Capture the cell that displays the provided text and extract its [X, Y] central coordinate. 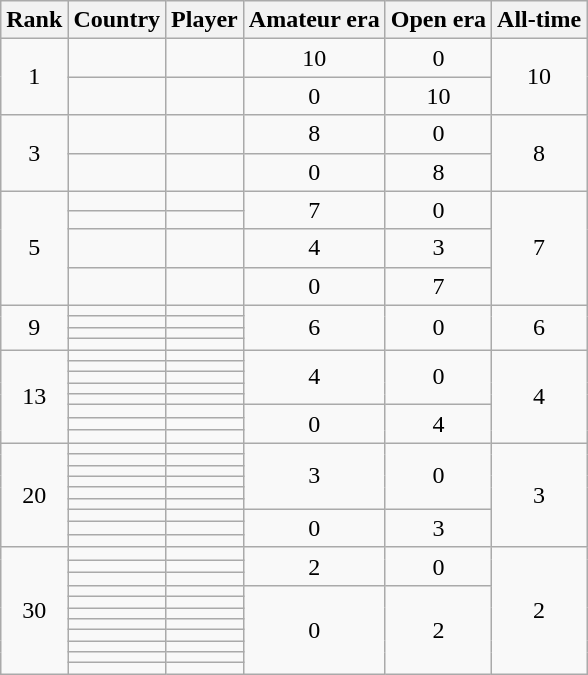
1 [34, 77]
9 [34, 327]
5 [34, 248]
13 [34, 396]
Rank [34, 20]
Open era [438, 20]
Country [117, 20]
30 [34, 610]
Player [205, 20]
All-time [540, 20]
Amateur era [314, 20]
20 [34, 495]
